Return [X, Y] of the center of cell containing provided text 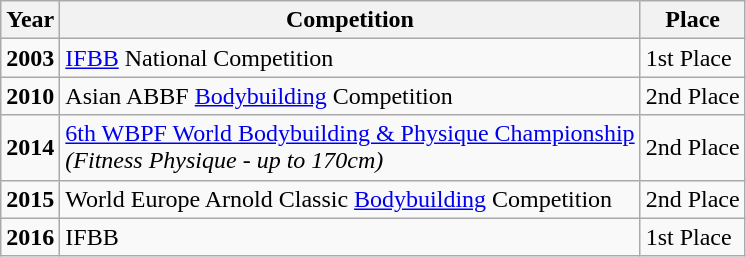
2015 [30, 199]
Competition [350, 20]
6th WBPF World Bodybuilding & Physique Championship(Fitness Physique - up to 170cm) [350, 148]
Asian ABBF Bodybuilding Competition [350, 96]
Place [692, 20]
2003 [30, 58]
2014 [30, 148]
World Europe Arnold Classic Bodybuilding Competition [350, 199]
2010 [30, 96]
2016 [30, 237]
IFBB National Competition [350, 58]
IFBB [350, 237]
Year [30, 20]
